From the cell containing the given text, extract its center point as (x, y) coordinate. 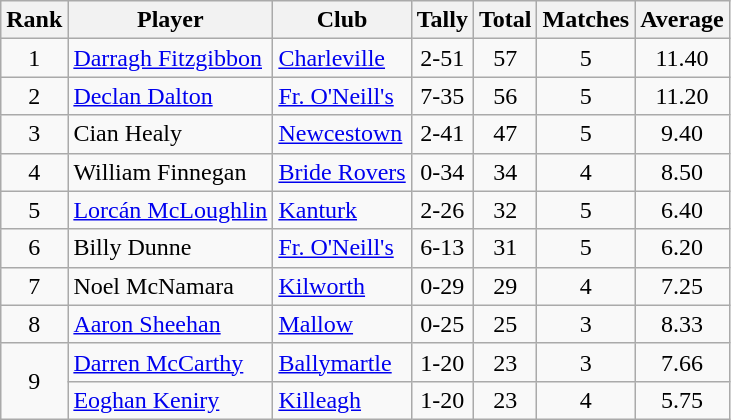
2-41 (442, 134)
47 (505, 134)
Lorcán McLoughlin (170, 210)
9.40 (682, 134)
Declan Dalton (170, 96)
29 (505, 286)
57 (505, 58)
Darragh Fitzgibbon (170, 58)
Total (505, 20)
Aaron Sheehan (170, 324)
Killeagh (342, 400)
56 (505, 96)
2 (34, 96)
Matches (586, 20)
25 (505, 324)
6-13 (442, 248)
9 (34, 381)
Charleville (342, 58)
1 (34, 58)
Bride Rovers (342, 172)
7 (34, 286)
11.20 (682, 96)
2-51 (442, 58)
Rank (34, 20)
Kilworth (342, 286)
Player (170, 20)
Newcestown (342, 134)
11.40 (682, 58)
Noel McNamara (170, 286)
6.40 (682, 210)
6 (34, 248)
Eoghan Keniry (170, 400)
Club (342, 20)
Mallow (342, 324)
Kanturk (342, 210)
6.20 (682, 248)
2-26 (442, 210)
0-25 (442, 324)
32 (505, 210)
8 (34, 324)
0-34 (442, 172)
Ballymartle (342, 362)
Darren McCarthy (170, 362)
Billy Dunne (170, 248)
7.66 (682, 362)
8.50 (682, 172)
Average (682, 20)
34 (505, 172)
8.33 (682, 324)
William Finnegan (170, 172)
31 (505, 248)
5.75 (682, 400)
7-35 (442, 96)
0-29 (442, 286)
7.25 (682, 286)
Tally (442, 20)
Cian Healy (170, 134)
